For the text-containing cell, return its midpoint in [X, Y] coordinate format. 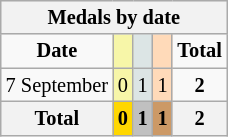
Date [57, 51]
Medals by date [114, 17]
7 September [57, 85]
